Return the [X, Y] coordinate for the center point of the cell that contains the specified text.  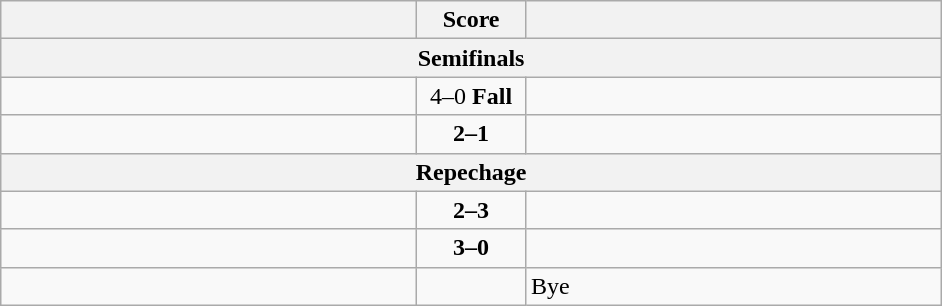
Repechage [472, 172]
4–0 Fall [472, 96]
Semifinals [472, 58]
Bye [733, 286]
2–3 [472, 210]
Score [472, 20]
3–0 [472, 248]
2–1 [472, 134]
